Find where the given text appears and provide that cell's center as [x, y] coordinate. 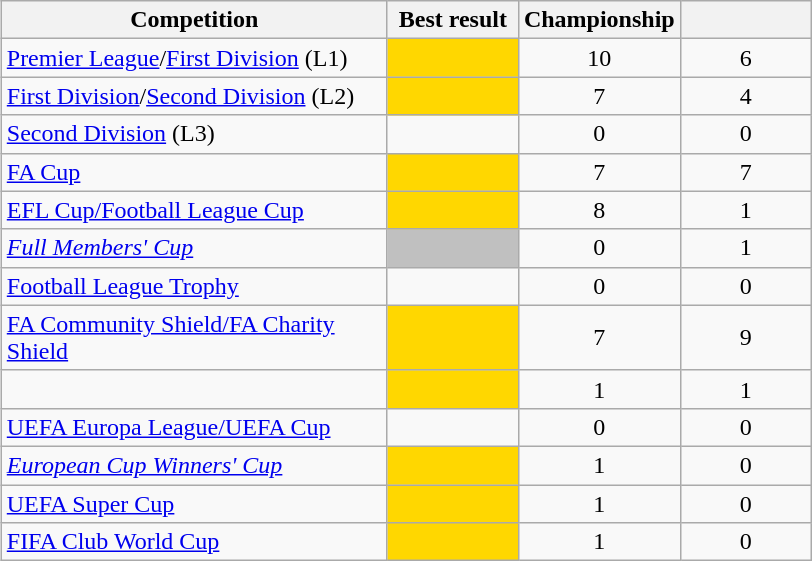
FA Cup [194, 172]
Best result [452, 20]
Competition [194, 20]
FIFA Club World Cup [194, 542]
European Cup Winners' Cup [194, 465]
10 [599, 58]
4 [746, 96]
9 [746, 338]
Second Division (L3) [194, 134]
EFL Cup/Football League Cup [194, 210]
6 [746, 58]
UEFA Super Cup [194, 503]
Full Members' Cup [194, 248]
UEFA Europa League/UEFA Cup [194, 427]
Championship [599, 20]
Football League Trophy [194, 286]
8 [599, 210]
First Division/Second Division (L2) [194, 96]
Premier League/First Division (L1) [194, 58]
FA Community Shield/FA Charity Shield [194, 338]
